Return [X, Y] of the center of cell containing provided text 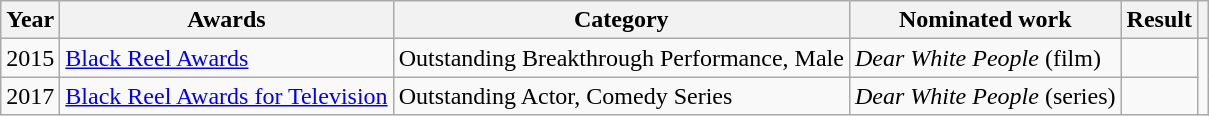
Year [30, 20]
Awards [226, 20]
Dear White People (film) [985, 58]
Nominated work [985, 20]
Black Reel Awards for Television [226, 96]
Result [1159, 20]
2015 [30, 58]
Outstanding Actor, Comedy Series [621, 96]
Dear White People (series) [985, 96]
Category [621, 20]
2017 [30, 96]
Black Reel Awards [226, 58]
Outstanding Breakthrough Performance, Male [621, 58]
